Find where the given text appears and provide that cell's center as [x, y] coordinate. 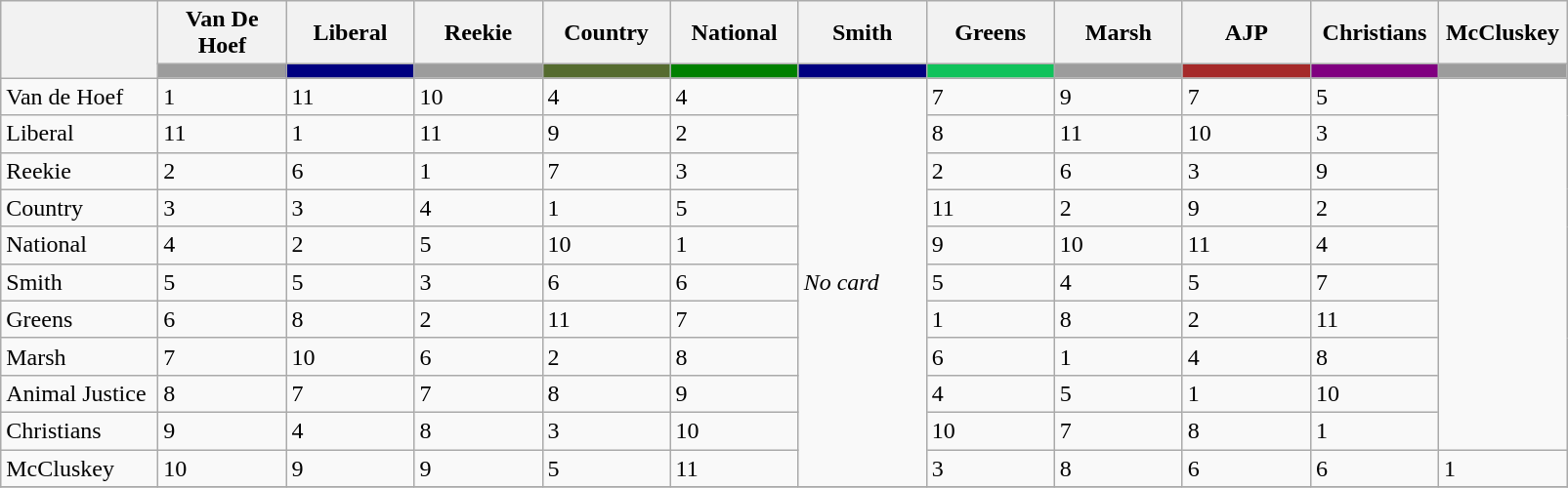
Van de Hoef [80, 97]
Animal Justice [80, 393]
No card [862, 283]
AJP [1247, 33]
Van De Hoef [223, 33]
